Extract the (X, Y) coordinate from the center of the cell holding the provided text.  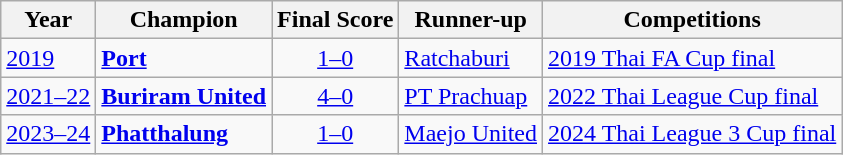
2019 Thai FA Cup final (692, 58)
4–0 (336, 96)
Champion (184, 20)
2021–22 (48, 96)
Competitions (692, 20)
Maejo United (471, 134)
Ratchaburi (471, 58)
Port (184, 58)
2023–24 (48, 134)
2019 (48, 58)
Phatthalung (184, 134)
Final Score (336, 20)
Year (48, 20)
2022 Thai League Cup final (692, 96)
2024 Thai League 3 Cup final (692, 134)
Buriram United (184, 96)
PT Prachuap (471, 96)
Runner-up (471, 20)
